Provide the [x, y] coordinate of the cell's center where the given text is located.  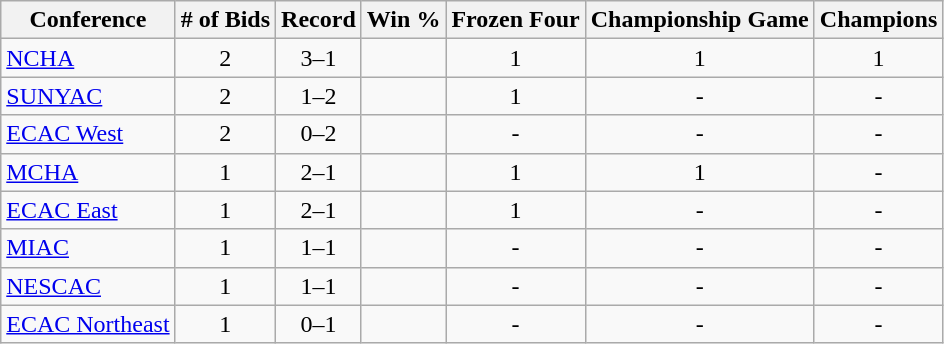
MIAC [88, 248]
Record [319, 20]
SUNYAC [88, 96]
NCHA [88, 58]
Champions [878, 20]
ECAC West [88, 134]
3–1 [319, 58]
Frozen Four [516, 20]
MCHA [88, 172]
Conference [88, 20]
0–1 [319, 324]
ECAC East [88, 210]
ECAC Northeast [88, 324]
NESCAC [88, 286]
Win % [404, 20]
1–2 [319, 96]
# of Bids [225, 20]
Championship Game [700, 20]
0–2 [319, 134]
